Output the (X, Y) coordinate of the center of the cell containing the given text.  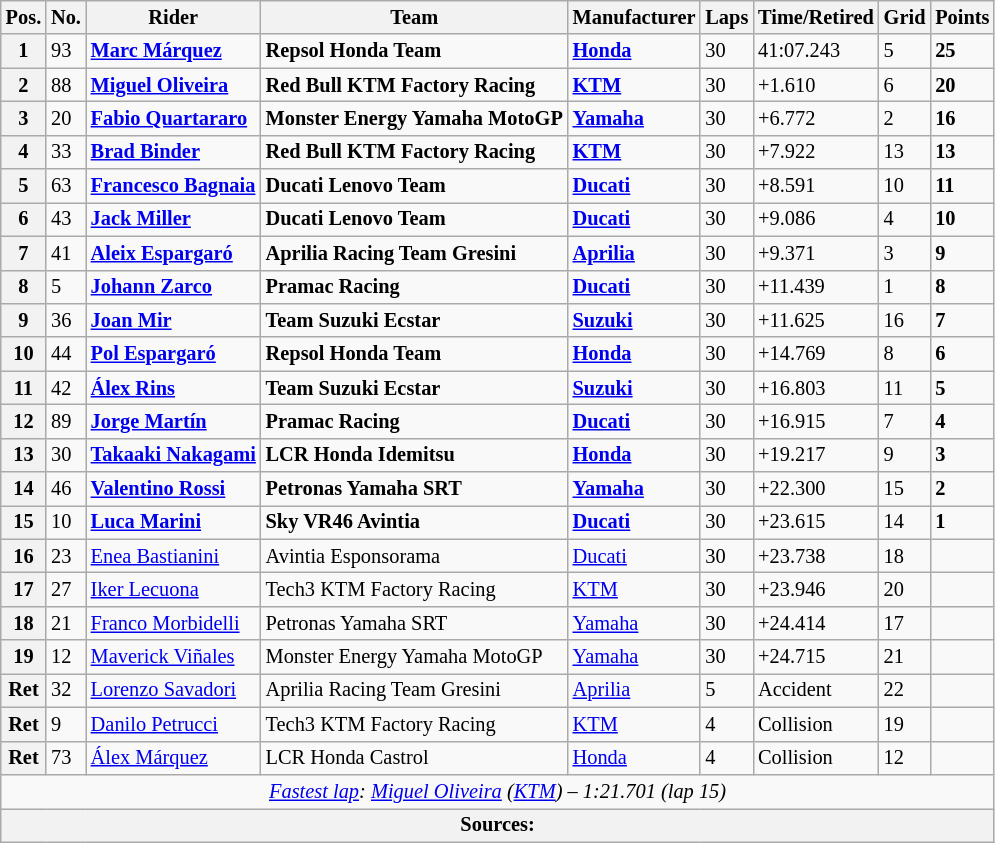
Valentino Rossi (174, 489)
33 (66, 152)
89 (66, 421)
Johann Zarco (174, 287)
23 (66, 556)
+22.300 (816, 489)
Lorenzo Savadori (174, 690)
41:07.243 (816, 51)
25 (962, 51)
41 (66, 253)
93 (66, 51)
Brad Binder (174, 152)
+11.625 (816, 320)
+24.414 (816, 623)
Points (962, 17)
Takaaki Nakagami (174, 455)
Aleix Espargaró (174, 253)
88 (66, 85)
+14.769 (816, 354)
+16.803 (816, 388)
Iker Lecuona (174, 589)
32 (66, 690)
+7.922 (816, 152)
Accident (816, 690)
No. (66, 17)
Pol Espargaró (174, 354)
44 (66, 354)
Team (414, 17)
36 (66, 320)
73 (66, 758)
63 (66, 186)
Pos. (24, 17)
+9.371 (816, 253)
Sky VR46 Avintia (414, 522)
Enea Bastianini (174, 556)
Time/Retired (816, 17)
LCR Honda Castrol (414, 758)
46 (66, 489)
Marc Márquez (174, 51)
+16.915 (816, 421)
Miguel Oliveira (174, 85)
Jorge Martín (174, 421)
22 (905, 690)
Luca Marini (174, 522)
Manufacturer (634, 17)
43 (66, 219)
Álex Rins (174, 388)
Grid (905, 17)
Francesco Bagnaia (174, 186)
Franco Morbidelli (174, 623)
Rider (174, 17)
+24.715 (816, 657)
Joan Mir (174, 320)
+23.615 (816, 522)
Maverick Viñales (174, 657)
+23.738 (816, 556)
+23.946 (816, 589)
42 (66, 388)
+8.591 (816, 186)
Fabio Quartararo (174, 118)
Danilo Petrucci (174, 724)
Avintia Esponsorama (414, 556)
+6.772 (816, 118)
+9.086 (816, 219)
Sources: (498, 825)
+11.439 (816, 287)
Laps (726, 17)
+1.610 (816, 85)
Fastest lap: Miguel Oliveira (KTM) – 1:21.701 (lap 15) (498, 791)
27 (66, 589)
Jack Miller (174, 219)
LCR Honda Idemitsu (414, 455)
+19.217 (816, 455)
Álex Márquez (174, 758)
